Search for the cell housing the specified text and yield its [X, Y] center coordinate. 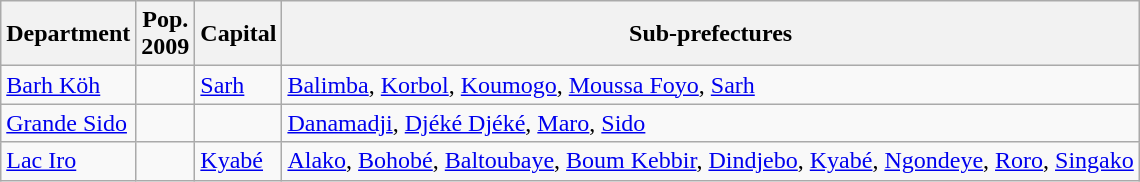
Alako, Bohobé, Baltoubaye, Boum Kebbir, Dindjebo, Kyabé, Ngondeye, Roro, Singako [710, 161]
Sub-prefectures [710, 34]
Kyabé [238, 161]
Department [68, 34]
Capital [238, 34]
Barh Köh [68, 85]
Sarh [238, 85]
Lac Iro [68, 161]
Danamadji, Djéké Djéké, Maro, Sido [710, 123]
Balimba, Korbol, Koumogo, Moussa Foyo, Sarh [710, 85]
Grande Sido [68, 123]
Pop.2009 [166, 34]
